Find where the given text appears and provide that cell's center as (x, y) coordinate. 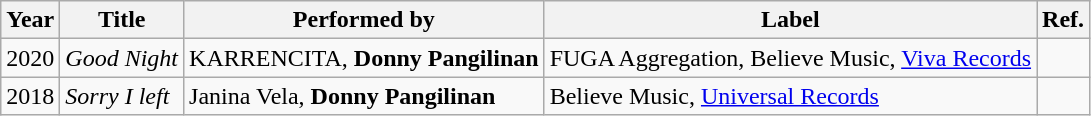
Performed by (364, 20)
Label (790, 20)
2018 (30, 96)
Title (122, 20)
Year (30, 20)
Good Night (122, 58)
Believe Music, Universal Records (790, 96)
2020 (30, 58)
Ref. (1064, 20)
KARRENCITA, Donny Pangilinan (364, 58)
FUGA Aggregation, Believe Music, Viva Records (790, 58)
Janina Vela, Donny Pangilinan (364, 96)
Sorry I left (122, 96)
